Find where the given text appears and provide that cell's center as [x, y] coordinate. 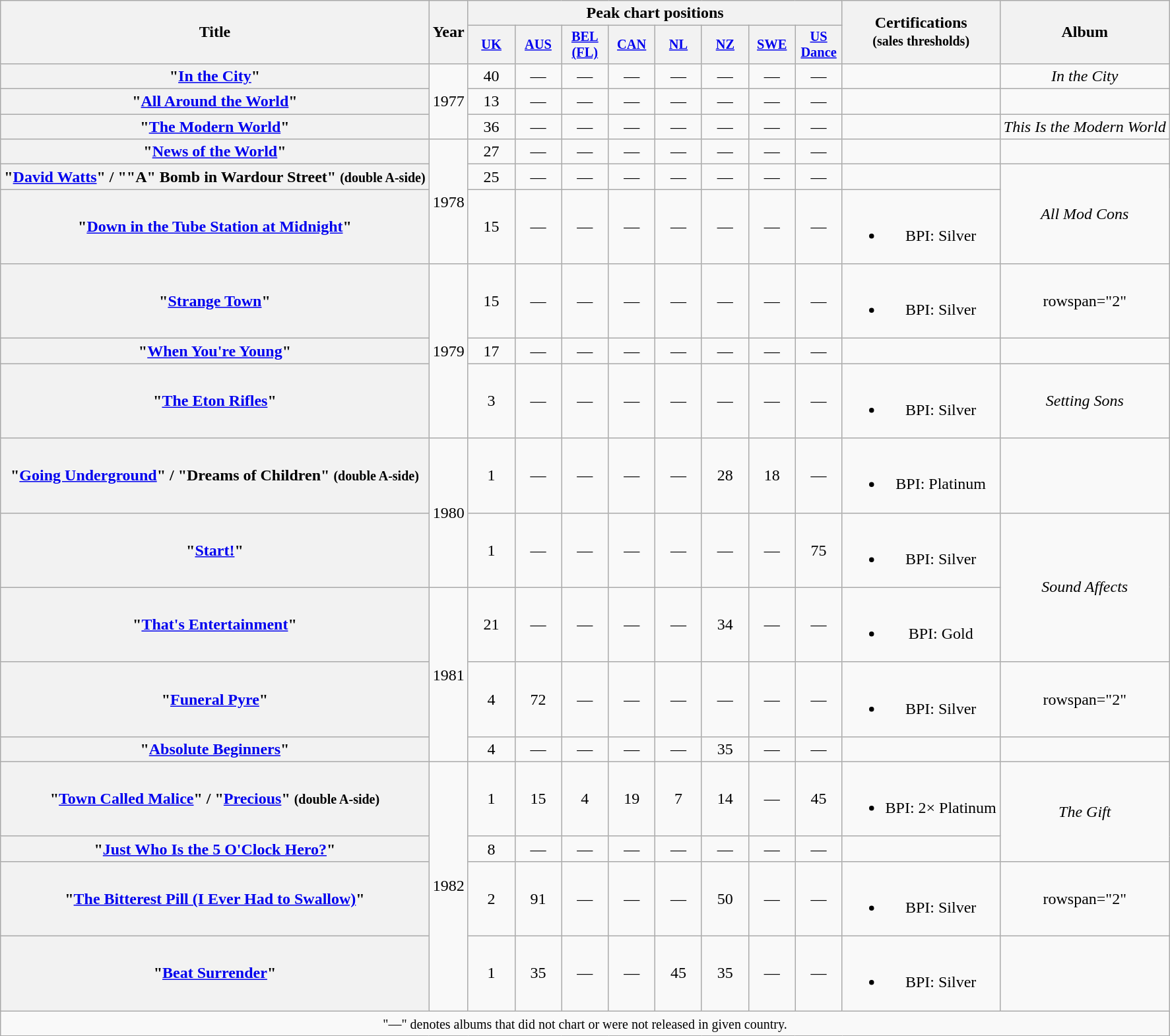
"The Modern World" [215, 127]
NZ [725, 45]
NL [678, 45]
72 [538, 699]
"News of the World" [215, 152]
28 [725, 475]
"All Around the World" [215, 102]
36 [491, 127]
BPI: Platinum [921, 475]
2 [491, 899]
"When You're Young" [215, 351]
Title [215, 32]
All Mod Cons [1085, 214]
"The Eton Rifles" [215, 401]
AUS [538, 45]
"Strange Town" [215, 301]
The Gift [1085, 812]
19 [632, 798]
34 [725, 624]
"Town Called Malice" / "Precious" (double A-side) [215, 798]
BPI: Gold [921, 624]
"The Bitterest Pill (I Ever Had to Swallow)" [215, 899]
This Is the Modern World [1085, 127]
"Beat Surrender" [215, 974]
Peak chart positions [655, 13]
USDance [818, 45]
Setting Sons [1085, 401]
"Funeral Pyre" [215, 699]
"In the City" [215, 76]
1979 [449, 351]
UK [491, 45]
Album [1085, 32]
"Just Who Is the 5 O'Clock Hero?" [215, 849]
1980 [449, 513]
7 [678, 798]
18 [772, 475]
91 [538, 899]
40 [491, 76]
"That's Entertainment" [215, 624]
Sound Affects [1085, 587]
1978 [449, 202]
21 [491, 624]
14 [725, 798]
8 [491, 849]
3 [491, 401]
25 [491, 177]
Certifications(sales thresholds) [921, 32]
"Going Underground" / "Dreams of Children" (double A-side) [215, 475]
"—" denotes albums that did not chart or were not released in given country. [585, 1023]
BPI: 2× Platinum [921, 798]
"David Watts" / ""A" Bomb in Wardour Street" (double A-side) [215, 177]
75 [818, 550]
1977 [449, 101]
Year [449, 32]
17 [491, 351]
"Down in the Tube Station at Midnight" [215, 227]
"Start!" [215, 550]
CAN [632, 45]
SWE [772, 45]
1982 [449, 886]
1981 [449, 674]
27 [491, 152]
BEL(FL) [585, 45]
13 [491, 102]
50 [725, 899]
In the City [1085, 76]
"Absolute Beginners" [215, 749]
